Locate the cell with the specified text and output its [X, Y] center coordinate. 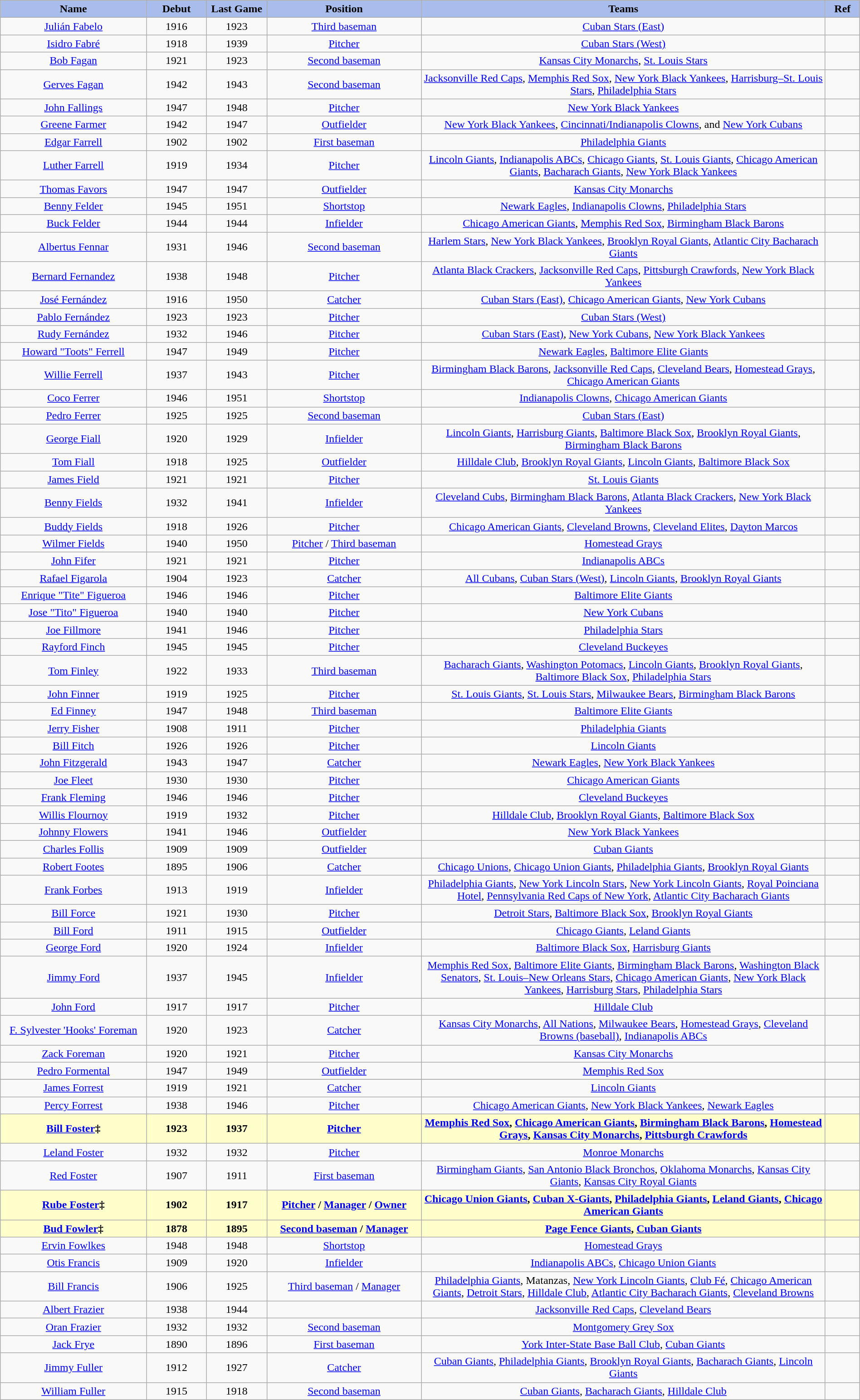
Cuban Giants [623, 849]
1922 [177, 670]
Oran Frazier [73, 1327]
John Fitzgerald [73, 763]
Coco Ferrer [73, 398]
Wilmer Fields [73, 543]
Lincoln Giants, Indianapolis ABCs, Chicago Giants, St. Louis Giants, Chicago American Giants, Bacharach Giants, New York Black Yankees [623, 165]
Luther Farrell [73, 165]
José Fernández [73, 300]
Memphis Red Sox, Chicago American Giants, Birmingham Black Barons, Homestead Grays, Kansas City Monarchs, Pittsburgh Crawfords [623, 1128]
Page Fence Giants, Cuban Giants [623, 1229]
New York Black Yankees, Cincinnati/Indianapolis Clowns, and New York Cubans [623, 125]
Charles Follis [73, 849]
1878 [177, 1229]
George Fiall [73, 439]
James Forrest [73, 1088]
1939 [237, 44]
Harlem Stars, New York Black Yankees, Brooklyn Royal Giants, Atlantic City Bacharach Giants [623, 247]
Cuban Stars (East), Chicago American Giants, New York Cubans [623, 300]
Chicago American Giants, Memphis Red Sox, Birmingham Black Barons [623, 223]
Julián Fabelo [73, 26]
1927 [237, 1368]
Isidro Fabré [73, 44]
Newark Eagles, New York Black Yankees [623, 763]
1890 [177, 1344]
Pedro Ferrer [73, 415]
Debut [177, 9]
Pitcher / Third baseman [344, 543]
Robert Footes [73, 867]
All Cubans, Cuban Stars (West), Lincoln Giants, Brooklyn Royal Giants [623, 578]
Johnny Flowers [73, 832]
Monroe Monarchs [623, 1152]
Birmingham Giants, San Antonio Black Bronchos, Oklahoma Monarchs, Kansas City Giants, Kansas City Royal Giants [623, 1176]
Zack Foreman [73, 1054]
Buck Felder [73, 223]
Jimmy Fuller [73, 1368]
Hilldale Club [623, 1007]
1907 [177, 1176]
St. Louis Giants [623, 479]
Frank Forbes [73, 890]
Hilldale Club, Brooklyn Royal Giants, Baltimore Black Sox [623, 815]
Ervin Fowlkes [73, 1246]
Cuban Stars (East), New York Cubans, New York Black Yankees [623, 334]
Chicago American Giants [623, 780]
Bill Francis [73, 1286]
Cuban Giants, Bacharach Giants, Hilldale Club [623, 1391]
Jose "Tito" Figueroa [73, 613]
Enrique "Tite" Figueroa [73, 595]
Indianapolis ABCs, Chicago Union Giants [623, 1263]
John Fifer [73, 561]
Bill Fitch [73, 746]
Rafael Figarola [73, 578]
Albertus Fennar [73, 247]
Bud Fowler‡ [73, 1229]
Bob Fagan [73, 61]
Gerves Fagan [73, 84]
James Field [73, 479]
1934 [237, 165]
F. Sylvester 'Hooks' Foreman [73, 1030]
New York Cubans [623, 613]
Willis Flournoy [73, 815]
Chicago American Giants, New York Black Yankees, Newark Eagles [623, 1105]
Rayford Finch [73, 647]
Baltimore Black Sox, Harrisburg Giants [623, 948]
1933 [237, 670]
1908 [177, 728]
John Finner [73, 694]
Position [344, 9]
Edgar Farrell [73, 142]
Greene Farmer [73, 125]
Chicago Giants, Leland Giants [623, 931]
Tom Finley [73, 670]
Rube Foster‡ [73, 1205]
1931 [177, 247]
Leland Foster [73, 1152]
Pitcher / Manager / Owner [344, 1205]
George Ford [73, 948]
Third baseman / Manager [344, 1286]
Tom Fiall [73, 462]
Kansas City Monarchs, All Nations, Milwaukee Bears, Homestead Grays, Cleveland Browns (baseball), Indianapolis ABCs [623, 1030]
Albert Frazier [73, 1310]
Percy Forrest [73, 1105]
1924 [237, 948]
Jerry Fisher [73, 728]
Bernard Fernandez [73, 277]
1913 [177, 890]
1929 [237, 439]
Otis Francis [73, 1263]
Rudy Fernández [73, 334]
Bill Ford [73, 931]
Frank Fleming [73, 797]
Joe Fleet [73, 780]
William Fuller [73, 1391]
1912 [177, 1368]
Bacharach Giants, Washington Potomacs, Lincoln Giants, Brooklyn Royal Giants, Baltimore Black Sox, Philadelphia Stars [623, 670]
Jacksonville Red Caps, Memphis Red Sox, New York Black Yankees, Harrisburg–St. Louis Stars, Philadelphia Stars [623, 84]
Indianapolis Clowns, Chicago American Giants [623, 398]
Philadelphia Stars [623, 630]
Ref [842, 9]
Jack Frye [73, 1344]
Willie Ferrell [73, 375]
Atlanta Black Crackers, Jacksonville Red Caps, Pittsburgh Crawfords, New York Black Yankees [623, 277]
St. Louis Giants, St. Louis Stars, Milwaukee Bears, Birmingham Black Barons [623, 694]
John Ford [73, 1007]
Pedro Formental [73, 1071]
Howard "Toots" Ferrell [73, 351]
Chicago Unions, Chicago Union Giants, Philadelphia Giants, Brooklyn Royal Giants [623, 867]
Last Game [237, 9]
Teams [623, 9]
Kansas City Monarchs, St. Louis Stars [623, 61]
Newark Eagles, Baltimore Elite Giants [623, 351]
Red Foster [73, 1176]
Lincoln Giants, Harrisburg Giants, Baltimore Black Sox, Brooklyn Royal Giants, Birmingham Black Barons [623, 439]
Indianapolis ABCs [623, 561]
Jacksonville Red Caps, Cleveland Bears [623, 1310]
Name [73, 9]
Benny Felder [73, 206]
Detroit Stars, Baltimore Black Sox, Brooklyn Royal Giants [623, 913]
Joe Fillmore [73, 630]
Cleveland Cubs, Birmingham Black Barons, Atlanta Black Crackers, New York Black Yankees [623, 502]
Bill Force [73, 913]
Bill Foster‡ [73, 1128]
Memphis Red Sox [623, 1071]
Ed Finney [73, 711]
Newark Eagles, Indianapolis Clowns, Philadelphia Stars [623, 206]
Pablo Fernández [73, 317]
Benny Fields [73, 502]
1904 [177, 578]
Cuban Giants, Philadelphia Giants, Brooklyn Royal Giants, Bacharach Giants, Lincoln Giants [623, 1368]
Buddy Fields [73, 526]
Thomas Favors [73, 189]
York Inter-State Base Ball Club, Cuban Giants [623, 1344]
Chicago Union Giants, Cuban X-Giants, Philadelphia Giants, Leland Giants, Chicago American Giants [623, 1205]
Hilldale Club, Brooklyn Royal Giants, Lincoln Giants, Baltimore Black Sox [623, 462]
Second baseman / Manager [344, 1229]
Montgomery Grey Sox [623, 1327]
Chicago American Giants, Cleveland Browns, Cleveland Elites, Dayton Marcos [623, 526]
Birmingham Black Barons, Jacksonville Red Caps, Cleveland Bears, Homestead Grays, Chicago American Giants [623, 375]
1896 [237, 1344]
John Fallings [73, 107]
Jimmy Ford [73, 977]
